Find where the given text appears and provide that cell's center as (x, y) coordinate. 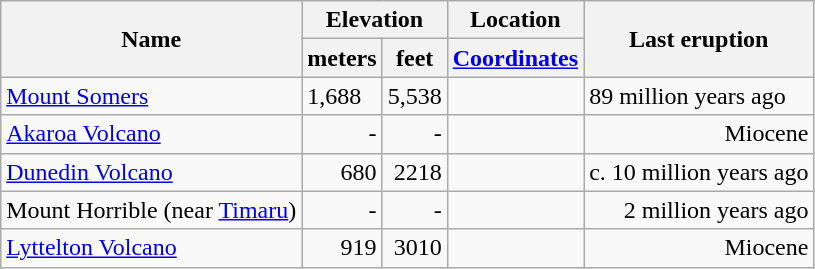
2218 (414, 172)
919 (342, 248)
feet (414, 58)
Mount Somers (152, 96)
Last eruption (699, 39)
c. 10 million years ago (699, 172)
Lyttelton Volcano (152, 248)
Location (515, 20)
Mount Horrible (near Timaru) (152, 210)
Dunedin Volcano (152, 172)
meters (342, 58)
Akaroa Volcano (152, 134)
3010 (414, 248)
5,538 (414, 96)
1,688 (342, 96)
Name (152, 39)
680 (342, 172)
89 million years ago (699, 96)
2 million years ago (699, 210)
Elevation (374, 20)
Coordinates (515, 58)
